Detect which cell encompasses the target text, then output its [X, Y] center coordinate. 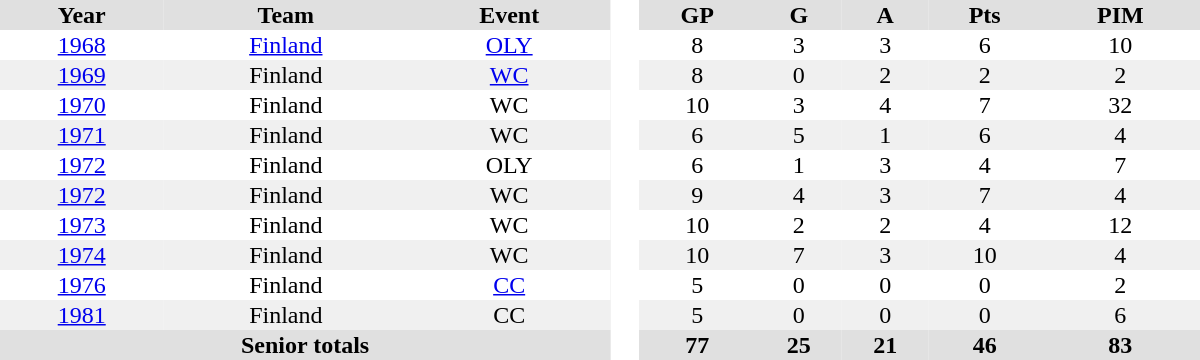
G [798, 15]
32 [1120, 105]
12 [1120, 225]
25 [798, 345]
A [886, 15]
1976 [82, 285]
GP [697, 15]
1970 [82, 105]
21 [886, 345]
1969 [82, 75]
PIM [1120, 15]
Team [286, 15]
Pts [985, 15]
1981 [82, 315]
Senior totals [305, 345]
1973 [82, 225]
77 [697, 345]
1971 [82, 135]
Year [82, 15]
Event [509, 15]
83 [1120, 345]
1974 [82, 255]
1968 [82, 45]
46 [985, 345]
9 [697, 195]
